Scan for the cell matching the given text and deliver its [x, y] coordinate at center. 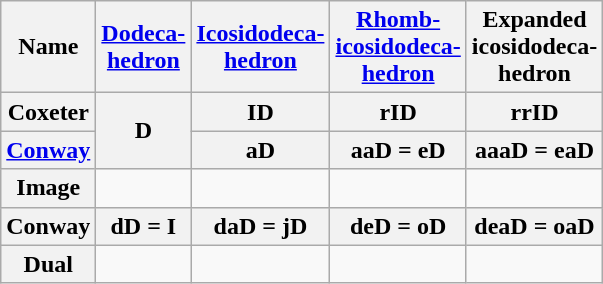
Dodeca-hedron [144, 47]
aaD = eD [398, 150]
Dual [48, 264]
ID [260, 112]
deaD = oaD [534, 226]
deD = oD [398, 226]
Expandedicosidodeca-hedron [534, 47]
rrID [534, 112]
daD = jD [260, 226]
Icosidodeca-hedron [260, 47]
aaaD = eaD [534, 150]
Rhomb-icosidodeca-hedron [398, 47]
aD [260, 150]
D [144, 131]
Coxeter [48, 112]
rID [398, 112]
Name [48, 47]
dD = I [144, 226]
Image [48, 188]
